Return [X, Y] of the center of cell containing provided text 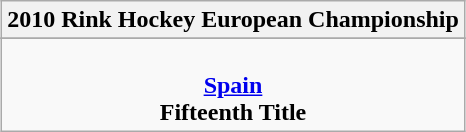
SpainFifteenth Title [234, 85]
2010 Rink Hockey European Championship [234, 20]
